Identify which cell holds the provided text, then report its (X, Y) central coordinate. 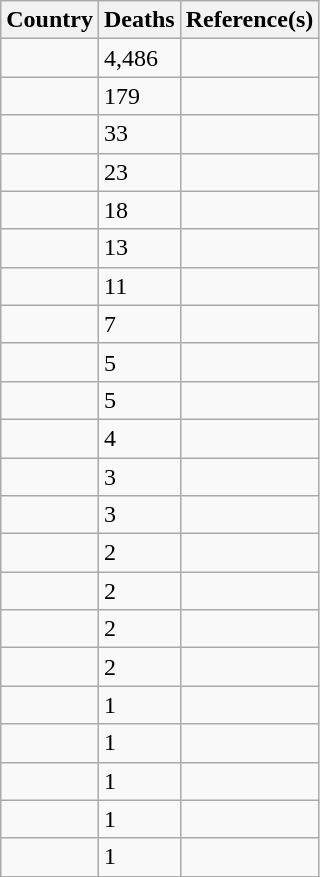
33 (139, 134)
23 (139, 172)
18 (139, 210)
Deaths (139, 20)
Reference(s) (250, 20)
4,486 (139, 58)
11 (139, 286)
7 (139, 324)
4 (139, 438)
179 (139, 96)
Country (50, 20)
13 (139, 248)
